Return [x, y] of the center of cell containing provided text 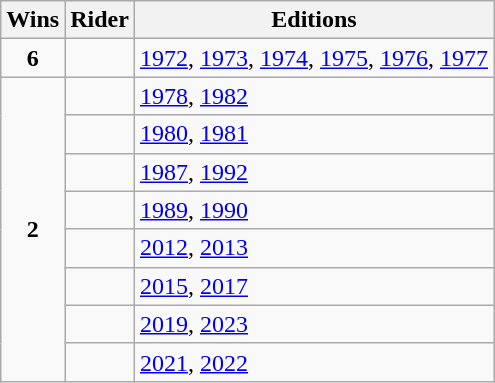
2015, 2017 [314, 286]
2 [33, 229]
2021, 2022 [314, 362]
Wins [33, 20]
2012, 2013 [314, 248]
1980, 1981 [314, 134]
1978, 1982 [314, 96]
1972, 1973, 1974, 1975, 1976, 1977 [314, 58]
2019, 2023 [314, 324]
1989, 1990 [314, 210]
6 [33, 58]
Editions [314, 20]
Rider [100, 20]
1987, 1992 [314, 172]
